Return (x, y) of the center of cell containing provided text 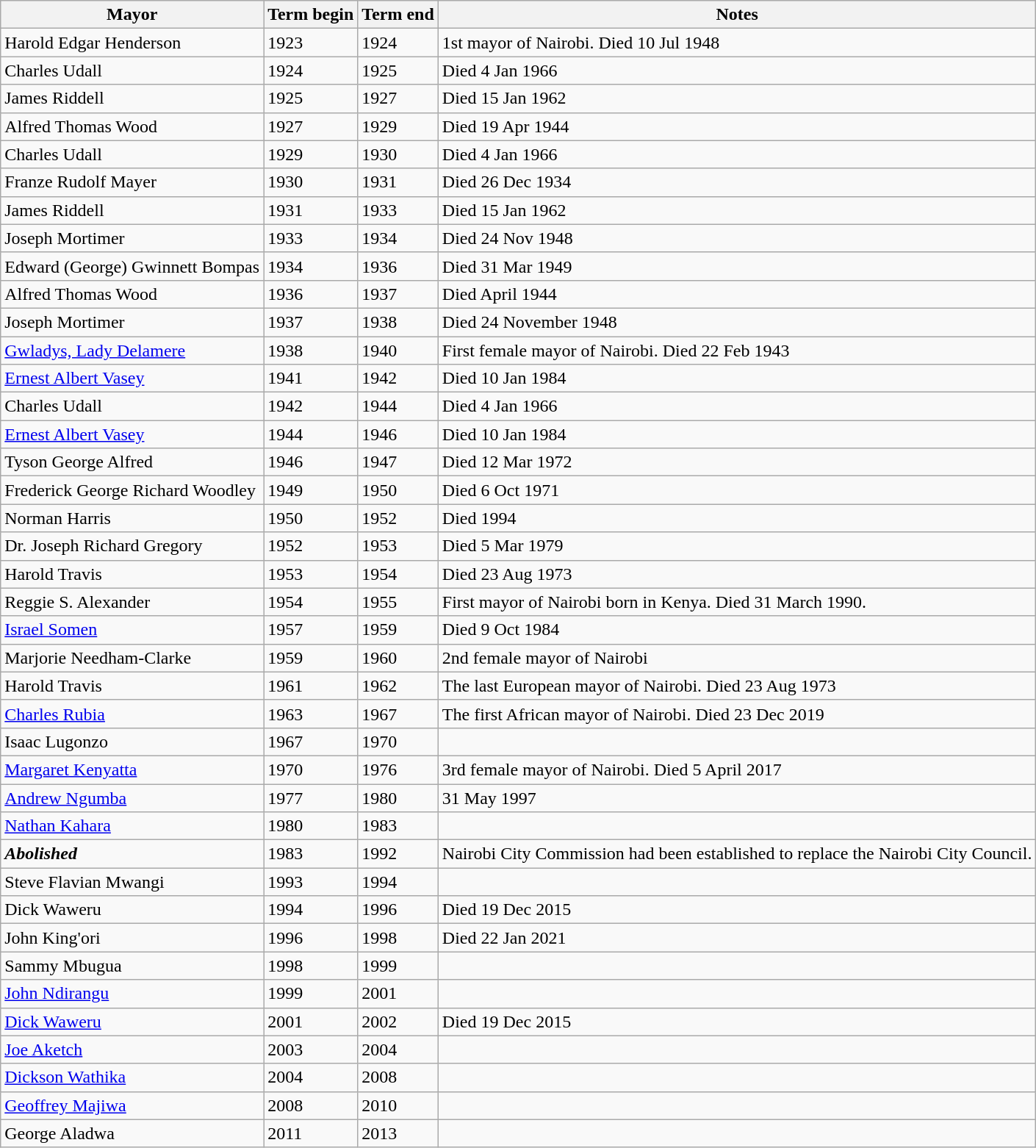
The first African mayor of Nairobi. Died 23 Dec 2019 (737, 714)
1941 (311, 379)
3rd female mayor of Nairobi. Died 5 April 2017 (737, 769)
First female mayor of Nairobi. Died 22 Feb 1943 (737, 351)
Harold Edgar Henderson (132, 43)
2013 (398, 1133)
Notes (737, 15)
2002 (398, 1022)
Charles Rubia (132, 714)
1961 (311, 686)
1993 (311, 882)
1963 (311, 714)
Nairobi City Commission had been established to replace the Nairobi City Council. (737, 854)
Died 24 November 1948 (737, 322)
Norman Harris (132, 518)
1960 (398, 658)
John Ndirangu (132, 994)
1st mayor of Nairobi. Died 10 Jul 1948 (737, 43)
Nathan Kahara (132, 826)
George Aladwa (132, 1133)
Marjorie Needham-Clarke (132, 658)
Steve Flavian Mwangi (132, 882)
Margaret Kenyatta (132, 769)
Sammy Mbugua (132, 966)
2010 (398, 1105)
2nd female mayor of Nairobi (737, 658)
1976 (398, 769)
Died 19 Apr 1944 (737, 126)
Died 24 Nov 1948 (737, 238)
1947 (398, 462)
Died 26 Dec 1934 (737, 182)
Died 22 Jan 2021 (737, 938)
1957 (311, 630)
Dr. Joseph Richard Gregory (132, 546)
31 May 1997 (737, 797)
Frederick George Richard Woodley (132, 490)
Edward (George) Gwinnett Bompas (132, 266)
Died 12 Mar 1972 (737, 462)
Dickson Wathika (132, 1077)
1949 (311, 490)
Isaac Lugonzo (132, 742)
Andrew Ngumba (132, 797)
1962 (398, 686)
Died 1994 (737, 518)
Died 31 Mar 1949 (737, 266)
1940 (398, 351)
1923 (311, 43)
Gwladys, Lady Delamere (132, 351)
Died 6 Oct 1971 (737, 490)
The last European mayor of Nairobi. Died 23 Aug 1973 (737, 686)
Died April 1944 (737, 294)
Term begin (311, 15)
Israel Somen (132, 630)
Term end (398, 15)
Died 23 Aug 1973 (737, 574)
1955 (398, 602)
First mayor of Nairobi born in Kenya. Died 31 March 1990. (737, 602)
Mayor (132, 15)
Abolished (132, 854)
John King'ori (132, 938)
1977 (311, 797)
Franze Rudolf Mayer (132, 182)
1992 (398, 854)
Tyson George Alfred (132, 462)
Joe Aketch (132, 1050)
2003 (311, 1050)
Died 5 Mar 1979 (737, 546)
2011 (311, 1133)
Geoffrey Majiwa (132, 1105)
Died 9 Oct 1984 (737, 630)
Reggie S. Alexander (132, 602)
